Provide the (x, y) coordinate of the cell's center where the given text is located.  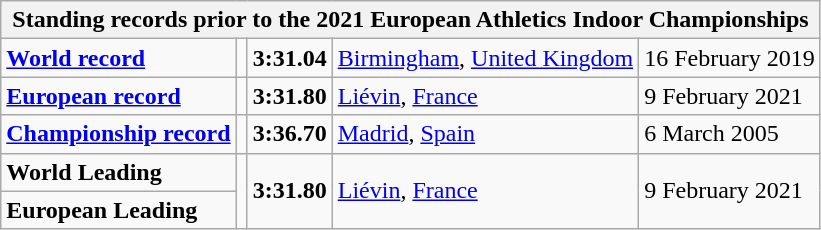
Birmingham, United Kingdom (485, 58)
16 February 2019 (730, 58)
6 March 2005 (730, 134)
Madrid, Spain (485, 134)
World Leading (118, 172)
World record (118, 58)
European record (118, 96)
3:31.04 (290, 58)
Championship record (118, 134)
European Leading (118, 210)
Standing records prior to the 2021 European Athletics Indoor Championships (411, 20)
3:36.70 (290, 134)
